From the cell containing the given text, extract its center point as (x, y) coordinate. 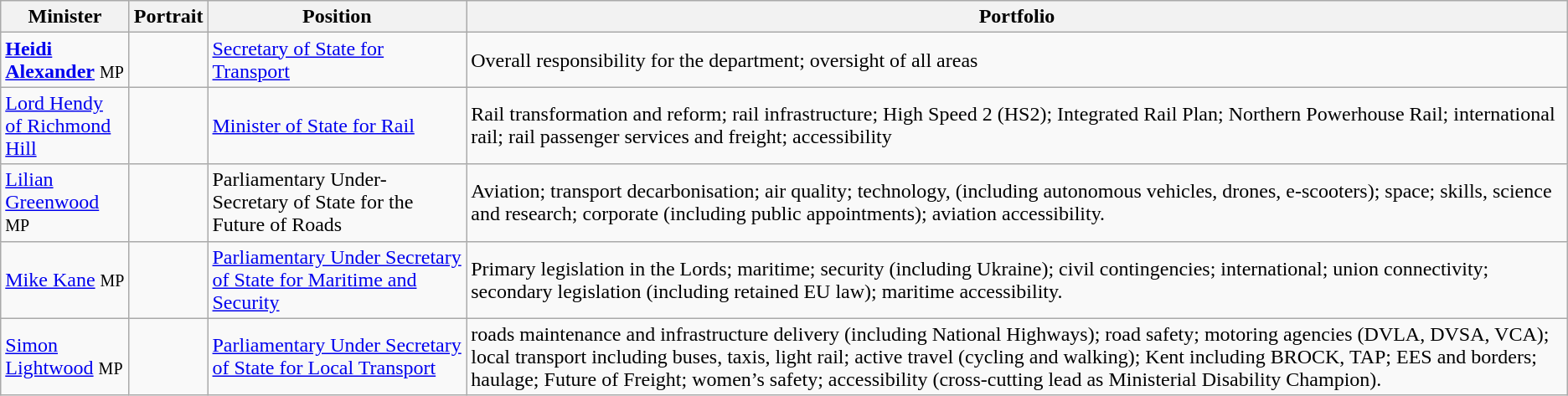
Minister of State for Rail (337, 126)
Simon Lightwood MP (65, 357)
Position (337, 17)
Portrait (168, 17)
Mike Kane MP (65, 280)
Overall responsibility for the department; oversight of all areas (1017, 60)
Parliamentary Under-Secretary of State for the Future of Roads (337, 203)
Lilian Greenwood MP (65, 203)
Secretary of State for Transport (337, 60)
Minister (65, 17)
Lord Hendy of Richmond Hill (65, 126)
Parliamentary Under Secretary of State for Local Transport (337, 357)
Portfolio (1017, 17)
Heidi Alexander MP (65, 60)
Parliamentary Under Secretary of State for Maritime and Security (337, 280)
